Find where the given text appears and provide that cell's center as [x, y] coordinate. 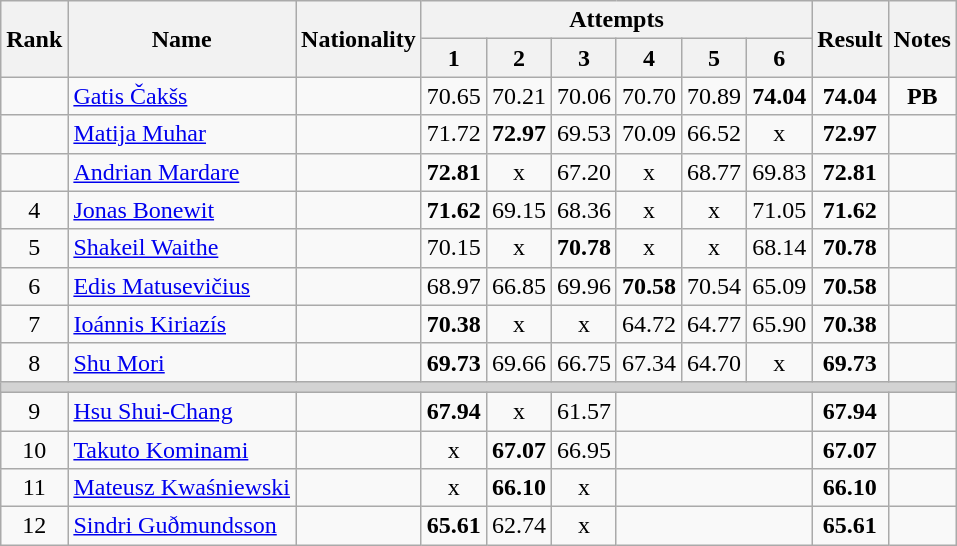
70.21 [518, 96]
PB [922, 96]
67.34 [648, 362]
11 [34, 488]
9 [34, 411]
65.90 [780, 324]
10 [34, 449]
Result [850, 39]
70.06 [584, 96]
67.20 [584, 172]
Takuto Kominami [182, 449]
Notes [922, 39]
Mateusz Kwaśniewski [182, 488]
64.72 [648, 324]
2 [518, 58]
Andrian Mardare [182, 172]
64.77 [714, 324]
Shu Mori [182, 362]
66.95 [584, 449]
7 [34, 324]
Jonas Bonewit [182, 210]
64.70 [714, 362]
66.52 [714, 134]
61.57 [584, 411]
Sindri Guðmundsson [182, 526]
70.15 [454, 248]
66.85 [518, 286]
68.77 [714, 172]
Hsu Shui-Chang [182, 411]
69.66 [518, 362]
Rank [34, 39]
Name [182, 39]
Ioánnis Kiriazís [182, 324]
70.89 [714, 96]
3 [584, 58]
68.97 [454, 286]
68.36 [584, 210]
66.75 [584, 362]
70.70 [648, 96]
70.65 [454, 96]
12 [34, 526]
69.96 [584, 286]
69.15 [518, 210]
Nationality [359, 39]
Attempts [616, 20]
Gatis Čakšs [182, 96]
68.14 [780, 248]
Matija Muhar [182, 134]
71.05 [780, 210]
62.74 [518, 526]
Edis Matusevičius [182, 286]
8 [34, 362]
69.53 [584, 134]
70.54 [714, 286]
70.09 [648, 134]
1 [454, 58]
69.83 [780, 172]
65.09 [780, 286]
Shakeil Waithe [182, 248]
71.72 [454, 134]
